From the cell containing the given text, extract its center point as [x, y] coordinate. 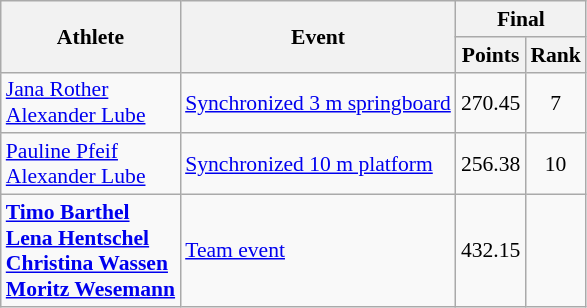
Pauline PfeifAlexander Lube [90, 164]
432.15 [490, 251]
Rank [556, 55]
270.45 [490, 102]
Points [490, 55]
Timo BarthelLena HentschelChristina WassenMoritz Wesemann [90, 251]
Final [521, 19]
Jana RotherAlexander Lube [90, 102]
10 [556, 164]
Team event [318, 251]
Synchronized 10 m platform [318, 164]
Athlete [90, 36]
7 [556, 102]
Event [318, 36]
256.38 [490, 164]
Synchronized 3 m springboard [318, 102]
